Pinpoint the cell where the given text exists, returning its (x, y) midpoint coordinate. 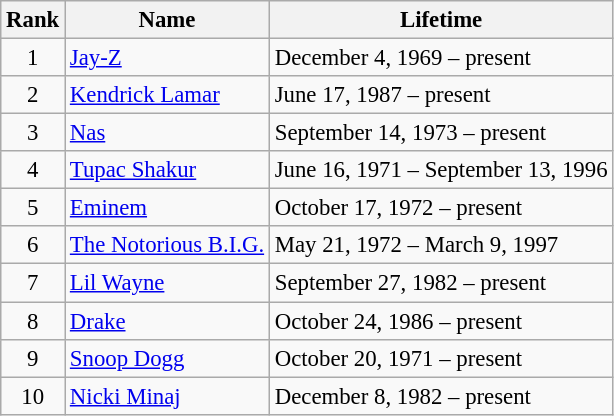
Drake (168, 321)
December 8, 1982 – present (440, 396)
5 (33, 208)
Kendrick Lamar (168, 95)
Tupac Shakur (168, 170)
10 (33, 396)
Snoop Dogg (168, 358)
6 (33, 245)
2 (33, 95)
December 4, 1969 – present (440, 58)
Name (168, 20)
4 (33, 170)
October 20, 1971 – present (440, 358)
Lifetime (440, 20)
8 (33, 321)
May 21, 1972 – March 9, 1997 (440, 245)
October 17, 1972 – present (440, 208)
Eminem (168, 208)
1 (33, 58)
October 24, 1986 – present (440, 321)
Lil Wayne (168, 283)
Jay-Z (168, 58)
7 (33, 283)
June 16, 1971 – September 13, 1996 (440, 170)
Nas (168, 133)
3 (33, 133)
June 17, 1987 – present (440, 95)
9 (33, 358)
September 14, 1973 – present (440, 133)
The Notorious B.I.G. (168, 245)
Rank (33, 20)
Nicki Minaj (168, 396)
September 27, 1982 – present (440, 283)
